Return the (x, y) coordinate for the center point of the cell that contains the specified text.  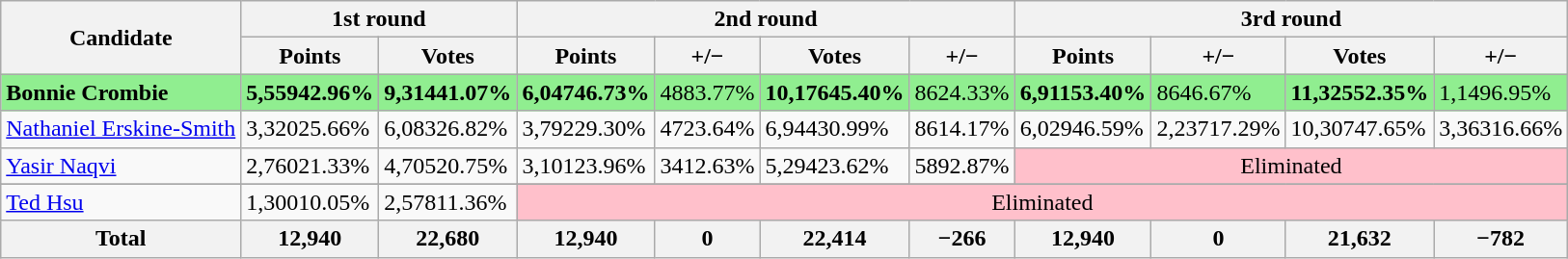
Yasir Naqvi (122, 166)
Candidate (122, 38)
9,31441.07% (447, 92)
3rd round (1291, 19)
10,30747.65% (1360, 129)
6,02946.59% (1083, 129)
8646.67% (1219, 92)
1,1496.95% (1500, 92)
3,36316.66% (1500, 129)
2nd round (766, 19)
5,29423.62% (835, 166)
4,70520.75% (447, 166)
6,94430.99% (835, 129)
Nathaniel Erskine-Smith (122, 129)
11,32552.35% (1360, 92)
8614.17% (962, 129)
3,10123.96% (586, 166)
1st round (379, 19)
6,04746.73% (586, 92)
6,08326.82% (447, 129)
4723.64% (708, 129)
21,632 (1360, 239)
−266 (962, 239)
8624.33% (962, 92)
22,680 (447, 239)
−782 (1500, 239)
1,30010.05% (311, 202)
Ted Hsu (122, 202)
5892.87% (962, 166)
3412.63% (708, 166)
6,91153.40% (1083, 92)
2,57811.36% (447, 202)
2,76021.33% (311, 166)
2,23717.29% (1219, 129)
22,414 (835, 239)
3,79229.30% (586, 129)
5,55942.96% (311, 92)
3,32025.66% (311, 129)
Total (122, 239)
Bonnie Crombie (122, 92)
4883.77% (708, 92)
10,17645.40% (835, 92)
